Determine the (X, Y) coordinate at the center of the cell enclosing the given text.  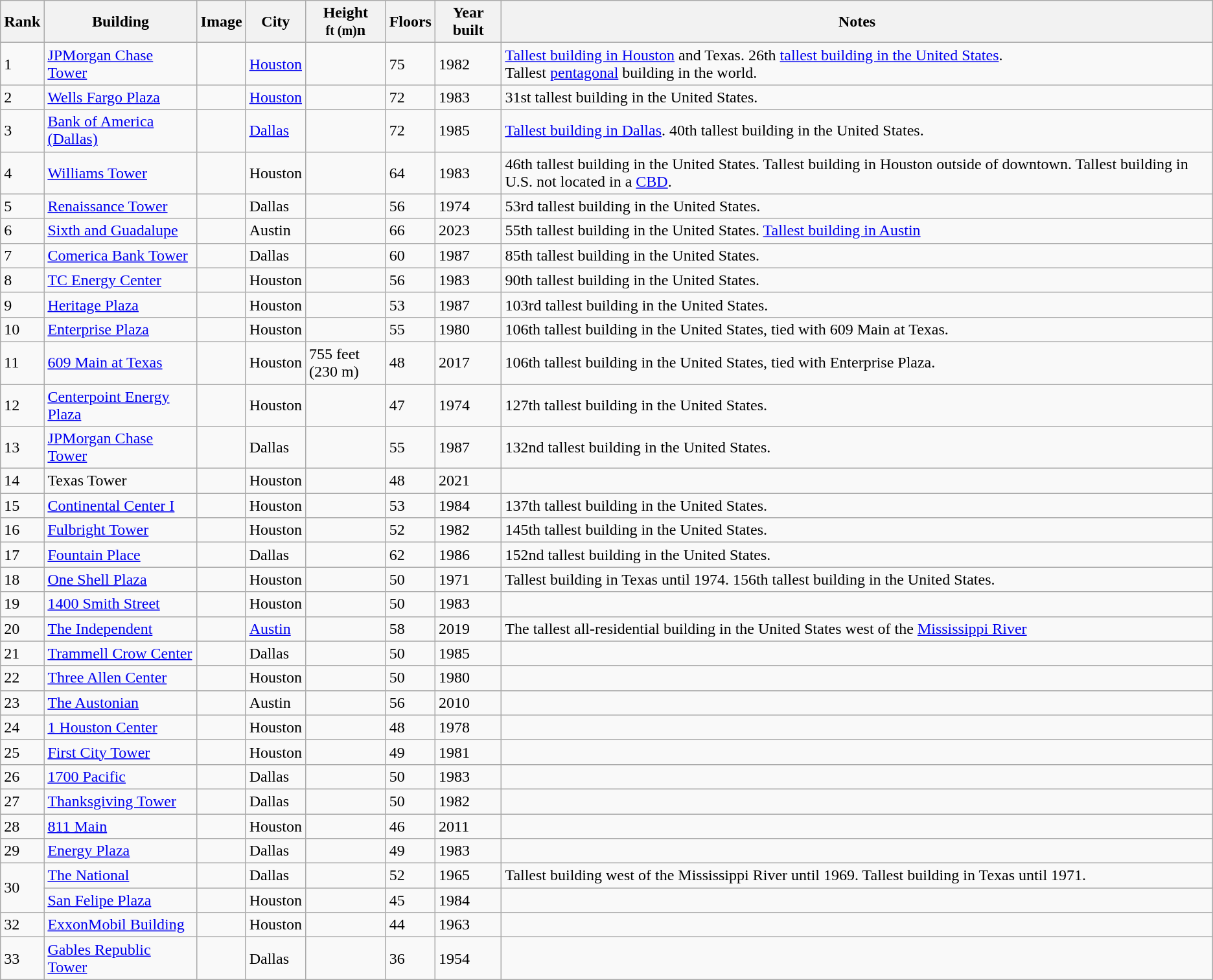
25 (22, 752)
1700 Pacific (121, 776)
One Shell Plaza (121, 579)
The Independent (121, 629)
53rd tallest building in the United States. (857, 206)
Continental Center I (121, 506)
The Austonian (121, 703)
21 (22, 653)
75 (410, 64)
23 (22, 703)
132nd tallest building in the United States. (857, 447)
103rd tallest building in the United States. (857, 305)
62 (410, 555)
36 (410, 958)
85th tallest building in the United States. (857, 255)
San Felipe Plaza (121, 900)
Image (222, 22)
17 (22, 555)
Year built (468, 22)
Bank of America (Dallas) (121, 131)
Three Allen Center (121, 678)
Tallest building west of the Mississippi River until 1969. Tallest building in Texas until 1971. (857, 876)
16 (22, 530)
145th tallest building in the United States. (857, 530)
31st tallest building in the United States. (857, 97)
32 (22, 925)
Tallest building in Dallas. 40th tallest building in the United States. (857, 131)
2 (22, 97)
Enterprise Plaza (121, 329)
Heritage Plaza (121, 305)
12 (22, 404)
27 (22, 801)
6 (22, 231)
29 (22, 851)
66 (410, 231)
Williams Tower (121, 172)
Heightft (m)n (346, 22)
152nd tallest building in the United States. (857, 555)
755 feet(230 m) (346, 363)
2010 (468, 703)
Renaissance Tower (121, 206)
Floors (410, 22)
The National (121, 876)
1971 (468, 579)
1400 Smith Street (121, 604)
26 (22, 776)
58 (410, 629)
Tallest building in Houston and Texas. 26th tallest building in the United States.Tallest pentagonal building in the world. (857, 64)
127th tallest building in the United States. (857, 404)
5 (22, 206)
64 (410, 172)
19 (22, 604)
2021 (468, 481)
1965 (468, 876)
2023 (468, 231)
28 (22, 826)
18 (22, 579)
Gables Republic Tower (121, 958)
Wells Fargo Plaza (121, 97)
14 (22, 481)
City (275, 22)
4 (22, 172)
Centerpoint Energy Plaza (121, 404)
Fulbright Tower (121, 530)
22 (22, 678)
2017 (468, 363)
Trammell Crow Center (121, 653)
7 (22, 255)
The tallest all-residential building in the United States west of the Mississippi River (857, 629)
20 (22, 629)
46 (410, 826)
3 (22, 131)
First City Tower (121, 752)
Rank (22, 22)
Building (121, 22)
46th tallest building in the United States. Tallest building in Houston outside of downtown. Tallest building in U.S. not located in a CBD. (857, 172)
15 (22, 506)
Texas Tower (121, 481)
Comerica Bank Tower (121, 255)
1986 (468, 555)
Thanksgiving Tower (121, 801)
Notes (857, 22)
1981 (468, 752)
1 Houston Center (121, 727)
24 (22, 727)
ExxonMobil Building (121, 925)
TC Energy Center (121, 280)
60 (410, 255)
1978 (468, 727)
13 (22, 447)
44 (410, 925)
1 (22, 64)
Tallest building in Texas until 1974. 156th tallest building in the United States. (857, 579)
Sixth and Guadalupe (121, 231)
2019 (468, 629)
11 (22, 363)
1963 (468, 925)
1954 (468, 958)
47 (410, 404)
10 (22, 329)
90th tallest building in the United States. (857, 280)
8 (22, 280)
811 Main (121, 826)
2011 (468, 826)
45 (410, 900)
106th tallest building in the United States, tied with Enterprise Plaza. (857, 363)
55th tallest building in the United States. Tallest building in Austin (857, 231)
Energy Plaza (121, 851)
609 Main at Texas (121, 363)
9 (22, 305)
30 (22, 888)
106th tallest building in the United States, tied with 609 Main at Texas. (857, 329)
33 (22, 958)
137th tallest building in the United States. (857, 506)
Fountain Place (121, 555)
